Determine the [x, y] coordinate at the center of the cell enclosing the given text.  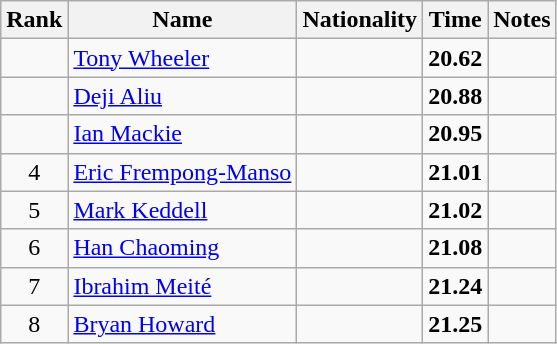
Bryan Howard [182, 324]
6 [34, 248]
21.25 [456, 324]
Han Chaoming [182, 248]
20.88 [456, 96]
Eric Frempong-Manso [182, 172]
Time [456, 20]
Tony Wheeler [182, 58]
Deji Aliu [182, 96]
8 [34, 324]
21.01 [456, 172]
21.24 [456, 286]
Notes [522, 20]
20.62 [456, 58]
5 [34, 210]
Rank [34, 20]
4 [34, 172]
7 [34, 286]
21.02 [456, 210]
Name [182, 20]
20.95 [456, 134]
Ian Mackie [182, 134]
Nationality [360, 20]
Ibrahim Meité [182, 286]
21.08 [456, 248]
Mark Keddell [182, 210]
